Scan for the cell matching the given text and deliver its [X, Y] coordinate at center. 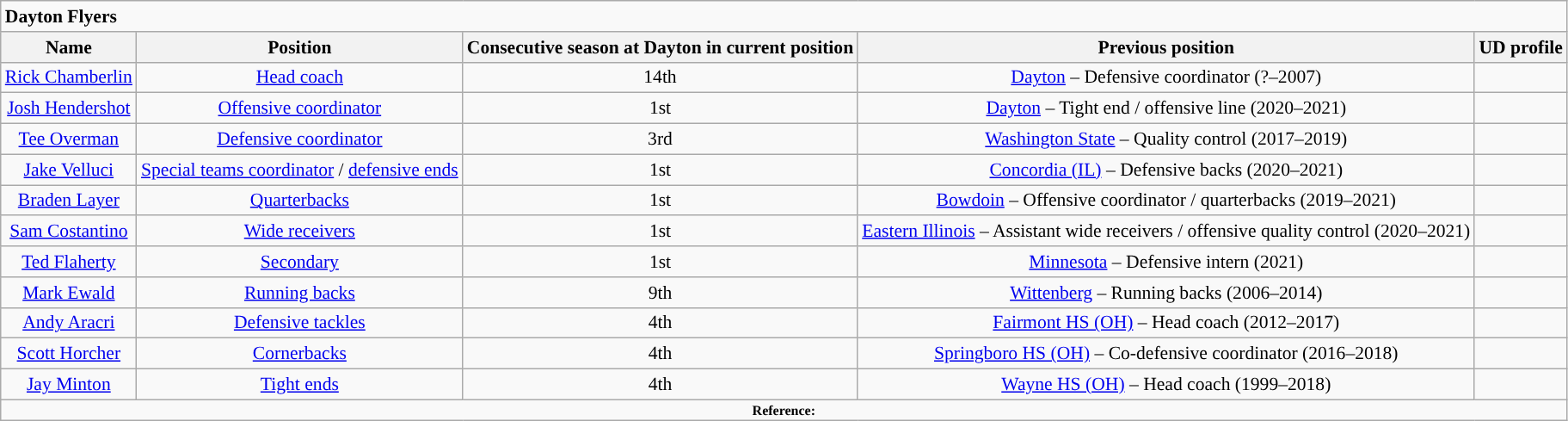
Jay Minton [69, 385]
Scott Horcher [69, 354]
Cornerbacks [299, 354]
3rd [661, 139]
Wide receivers [299, 232]
Offensive coordinator [299, 108]
Position [299, 47]
Springboro HS (OH) – Co-defensive coordinator (2016–2018) [1166, 354]
Defensive tackles [299, 323]
Consecutive season at Dayton in current position [661, 47]
Braden Layer [69, 201]
Concordia (IL) – Defensive backs (2020–2021) [1166, 170]
Dayton – Defensive coordinator (?–2007) [1166, 77]
Defensive coordinator [299, 139]
Wittenberg – Running backs (2006–2014) [1166, 293]
Mark Ewald [69, 293]
Head coach [299, 77]
Minnesota – Defensive intern (2021) [1166, 262]
Jake Velluci [69, 170]
Dayton Flyers [784, 16]
Rick Chamberlin [69, 77]
Ted Flaherty [69, 262]
9th [661, 293]
Reference: [784, 410]
Tight ends [299, 385]
Name [69, 47]
Sam Costantino [69, 232]
Running backs [299, 293]
Dayton – Tight end / offensive line (2020–2021) [1166, 108]
Quarterbacks [299, 201]
Secondary [299, 262]
Bowdoin – Offensive coordinator / quarterbacks (2019–2021) [1166, 201]
Andy Aracri [69, 323]
Eastern Illinois – Assistant wide receivers / offensive quality control (2020–2021) [1166, 232]
Fairmont HS (OH) – Head coach (2012–2017) [1166, 323]
Tee Overman [69, 139]
Josh Hendershot [69, 108]
14th [661, 77]
Previous position [1166, 47]
Wayne HS (OH) – Head coach (1999–2018) [1166, 385]
UD profile [1521, 47]
Washington State – Quality control (2017–2019) [1166, 139]
Special teams coordinator / defensive ends [299, 170]
